Extract the (X, Y) coordinate from the center of the cell holding the provided text.  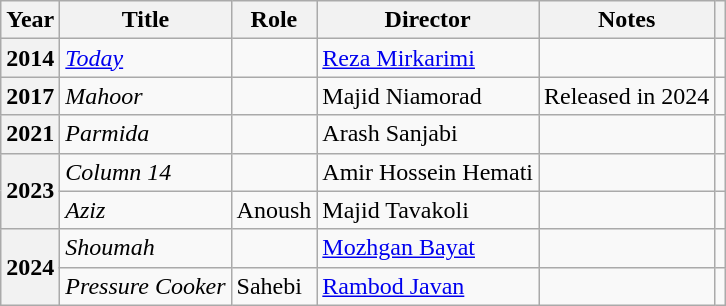
Rambod Javan (428, 286)
Today (146, 58)
Sahebi (274, 286)
Released in 2024 (626, 96)
Majid Niamorad (428, 96)
Majid Tavakoli (428, 210)
Notes (626, 20)
Shoumah (146, 248)
Reza Mirkarimi (428, 58)
Role (274, 20)
Parmida (146, 134)
2014 (30, 58)
Aziz (146, 210)
Title (146, 20)
Director (428, 20)
2023 (30, 191)
Mahoor (146, 96)
Amir Hossein Hemati (428, 172)
Anoush (274, 210)
Arash Sanjabi (428, 134)
2017 (30, 96)
Year (30, 20)
2021 (30, 134)
2024 (30, 267)
Pressure Cooker (146, 286)
Column 14 (146, 172)
Mozhgan Bayat (428, 248)
